Return [x, y] of the center of cell containing provided text 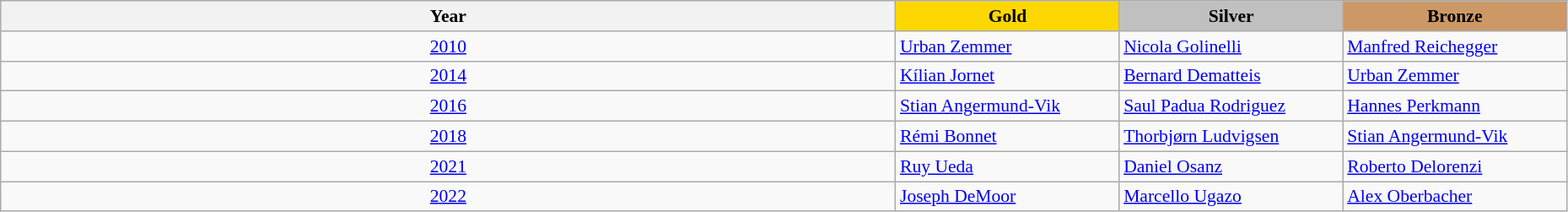
Marcello Ugazo [1231, 197]
Silver [1231, 16]
Manfred Reichegger [1454, 46]
Saul Padua Rodriguez [1231, 106]
Thorbjørn Ludvigsen [1231, 137]
2014 [449, 76]
Ruy Ueda [1007, 166]
2022 [449, 197]
Hannes Perkmann [1454, 106]
Rémi Bonnet [1007, 137]
2010 [449, 46]
Joseph DeMoor [1007, 197]
Bronze [1454, 16]
Nicola Golinelli [1231, 46]
2018 [449, 137]
Bernard Dematteis [1231, 76]
2021 [449, 166]
2016 [449, 106]
Gold [1007, 16]
Year [449, 16]
Daniel Osanz [1231, 166]
Alex Oberbacher [1454, 197]
Kílian Jornet [1007, 76]
Roberto Delorenzi [1454, 166]
